Return [x, y] of the center of cell containing provided text 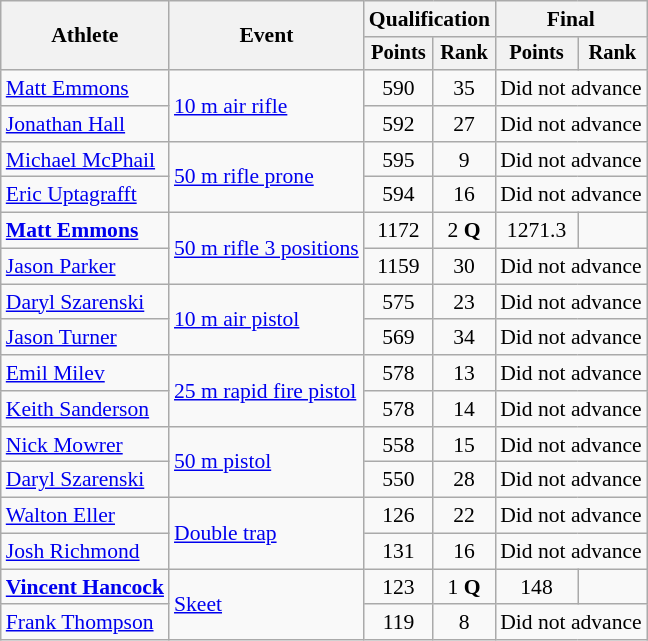
558 [398, 445]
119 [398, 623]
Jason Turner [85, 338]
Skeet [266, 604]
123 [398, 587]
569 [398, 338]
Nick Mowrer [85, 445]
Event [266, 36]
23 [464, 302]
9 [464, 160]
1271.3 [536, 231]
Josh Richmond [85, 552]
595 [398, 160]
Keith Sanderson [85, 409]
10 m air pistol [266, 320]
Eric Uptagrafft [85, 195]
Jonathan Hall [85, 124]
550 [398, 480]
Michael McPhail [85, 160]
35 [464, 88]
Qualification [430, 19]
50 m rifle 3 positions [266, 248]
30 [464, 267]
Vincent Hancock [85, 587]
590 [398, 88]
Frank Thompson [85, 623]
1172 [398, 231]
13 [464, 373]
131 [398, 552]
15 [464, 445]
126 [398, 516]
28 [464, 480]
592 [398, 124]
594 [398, 195]
10 m air rifle [266, 106]
Final [571, 19]
148 [536, 587]
Double trap [266, 534]
1159 [398, 267]
Emil Milev [85, 373]
575 [398, 302]
Jason Parker [85, 267]
14 [464, 409]
50 m pistol [266, 462]
27 [464, 124]
1 Q [464, 587]
34 [464, 338]
8 [464, 623]
25 m rapid fire pistol [266, 390]
Athlete [85, 36]
50 m rifle prone [266, 178]
2 Q [464, 231]
22 [464, 516]
Walton Eller [85, 516]
